Output the (X, Y) coordinate of the center of the cell containing the given text.  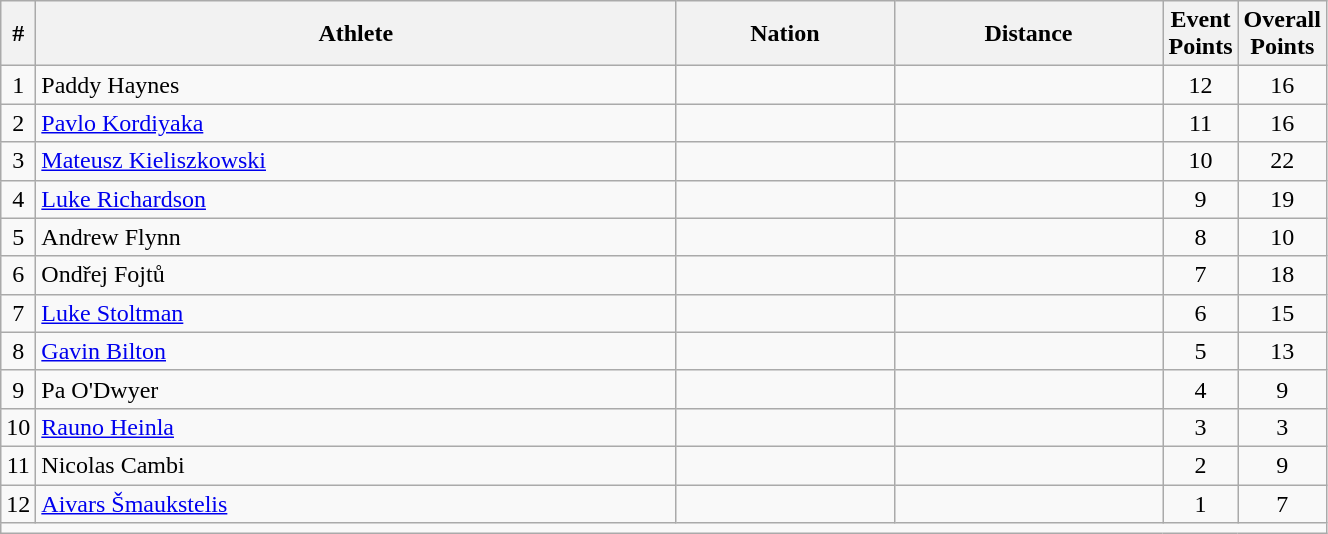
Ondřej Fojtů (356, 275)
Luke Stoltman (356, 313)
Mateusz Kieliszkowski (356, 161)
Rauno Heinla (356, 427)
18 (1282, 275)
Aivars Šmaukstelis (356, 503)
# (18, 34)
Paddy Haynes (356, 85)
Nation (785, 34)
Andrew Flynn (356, 237)
Pa O'Dwyer (356, 389)
19 (1282, 199)
Luke Richardson (356, 199)
Athlete (356, 34)
Gavin Bilton (356, 351)
Overall Points (1282, 34)
Distance (1028, 34)
Pavlo Kordiyaka (356, 123)
22 (1282, 161)
Nicolas Cambi (356, 465)
13 (1282, 351)
Event Points (1200, 34)
15 (1282, 313)
